From the cell containing the given text, extract its center point as [x, y] coordinate. 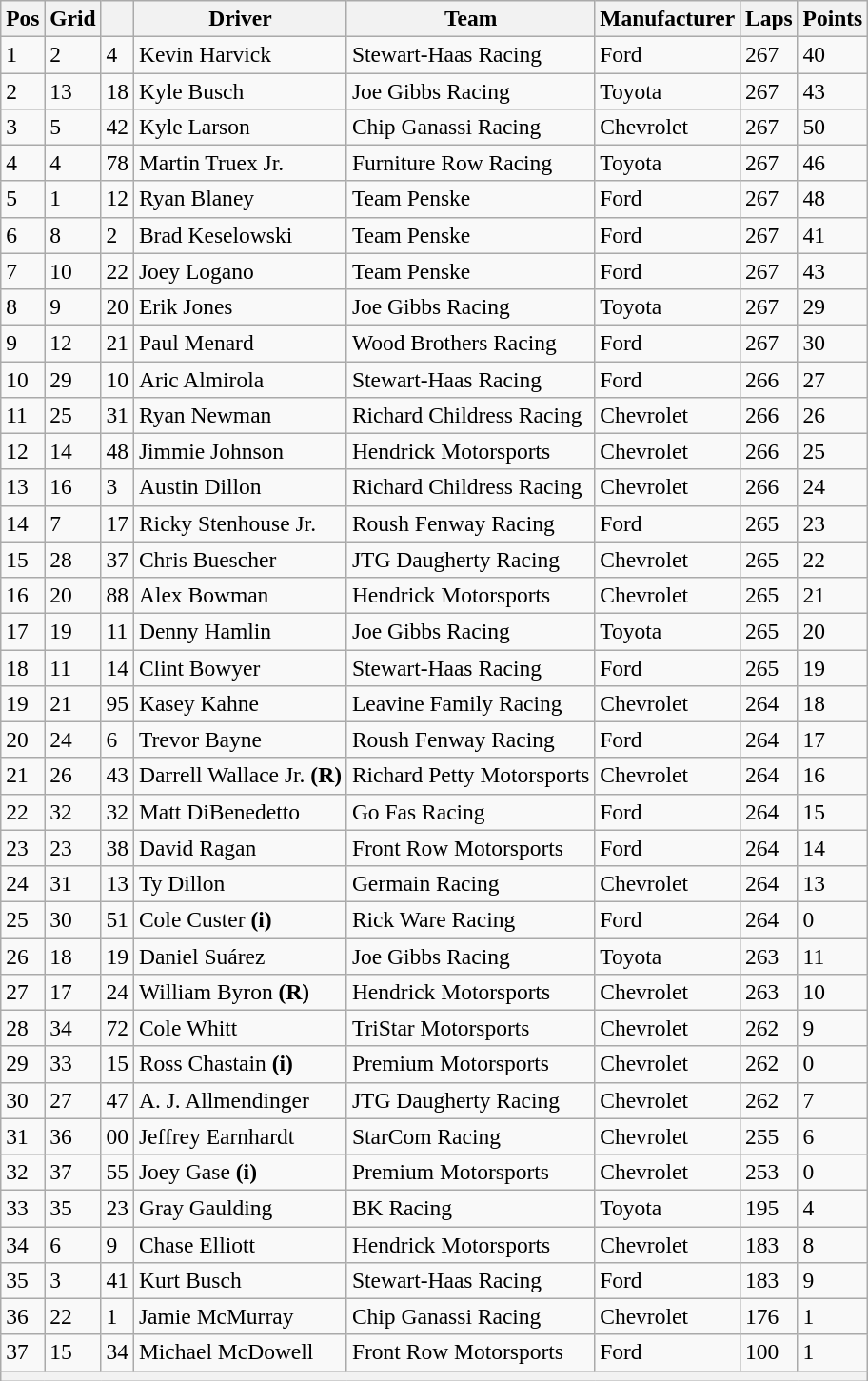
Ross Chastain (i) [240, 1064]
Matt DiBenedetto [240, 812]
Paul Menard [240, 343]
Gray Gaulding [240, 1208]
Go Fas Racing [470, 812]
Trevor Bayne [240, 740]
David Ragan [240, 848]
Ryan Blaney [240, 199]
Points [833, 18]
Pos [23, 18]
176 [769, 1316]
Cole Whitt [240, 1028]
Manufacturer [668, 18]
Joey Gase (i) [240, 1172]
Jimmie Johnson [240, 451]
Kevin Harvick [240, 54]
255 [769, 1136]
100 [769, 1352]
253 [769, 1172]
Jamie McMurray [240, 1316]
Clint Bowyer [240, 667]
Denny Hamlin [240, 631]
Ryan Newman [240, 415]
72 [117, 1028]
95 [117, 703]
Aric Almirola [240, 379]
Kyle Busch [240, 90]
Leavine Family Racing [470, 703]
88 [117, 595]
Joey Logano [240, 271]
Chase Elliott [240, 1244]
Austin Dillon [240, 487]
Darrell Wallace Jr. (R) [240, 776]
Team [470, 18]
Grid [72, 18]
78 [117, 163]
Ricky Stenhouse Jr. [240, 523]
50 [833, 127]
Wood Brothers Racing [470, 343]
Jeffrey Earnhardt [240, 1136]
StarCom Racing [470, 1136]
William Byron (R) [240, 992]
BK Racing [470, 1208]
195 [769, 1208]
A. J. Allmendinger [240, 1100]
Kasey Kahne [240, 703]
Brad Keselowski [240, 235]
46 [833, 163]
47 [117, 1100]
Alex Bowman [240, 595]
Kurt Busch [240, 1280]
Rick Ware Racing [470, 919]
Daniel Suárez [240, 956]
00 [117, 1136]
Furniture Row Racing [470, 163]
Richard Petty Motorsports [470, 776]
Ty Dillon [240, 883]
42 [117, 127]
55 [117, 1172]
Kyle Larson [240, 127]
Martin Truex Jr. [240, 163]
40 [833, 54]
Germain Racing [470, 883]
38 [117, 848]
Laps [769, 18]
51 [117, 919]
Michael McDowell [240, 1352]
TriStar Motorsports [470, 1028]
Driver [240, 18]
Chris Buescher [240, 560]
Erik Jones [240, 306]
Cole Custer (i) [240, 919]
